Search for the cell housing the specified text and yield its [x, y] center coordinate. 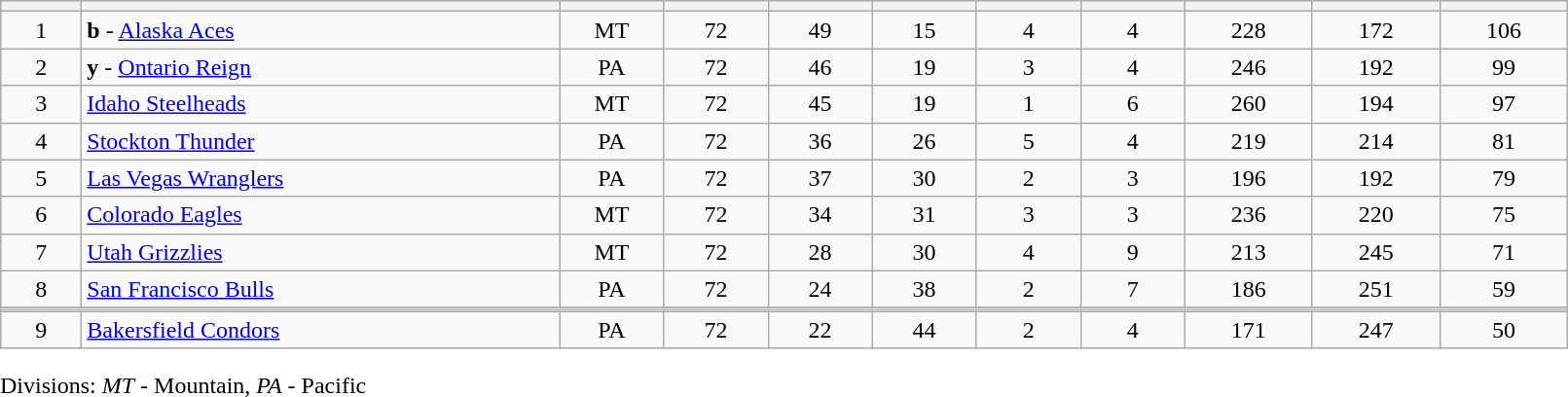
81 [1503, 141]
172 [1376, 30]
228 [1248, 30]
186 [1248, 289]
251 [1376, 289]
59 [1503, 289]
15 [925, 30]
219 [1248, 141]
75 [1503, 215]
79 [1503, 178]
44 [925, 330]
236 [1248, 215]
106 [1503, 30]
Stockton Thunder [321, 141]
194 [1376, 104]
28 [820, 252]
171 [1248, 330]
Idaho Steelheads [321, 104]
260 [1248, 104]
Las Vegas Wranglers [321, 178]
Colorado Eagles [321, 215]
Utah Grizzlies [321, 252]
45 [820, 104]
71 [1503, 252]
8.5 [784, 309]
247 [1376, 330]
214 [1376, 141]
36 [820, 141]
San Francisco Bulls [321, 289]
37 [820, 178]
99 [1503, 67]
24 [820, 289]
26 [925, 141]
213 [1248, 252]
46 [820, 67]
Bakersfield Condors [321, 330]
38 [925, 289]
22 [820, 330]
220 [1376, 215]
34 [820, 215]
y - Ontario Reign [321, 67]
31 [925, 215]
246 [1248, 67]
8 [41, 289]
245 [1376, 252]
97 [1503, 104]
50 [1503, 330]
196 [1248, 178]
49 [820, 30]
b - Alaska Aces [321, 30]
